Identify which cell holds the provided text, then report its [X, Y] central coordinate. 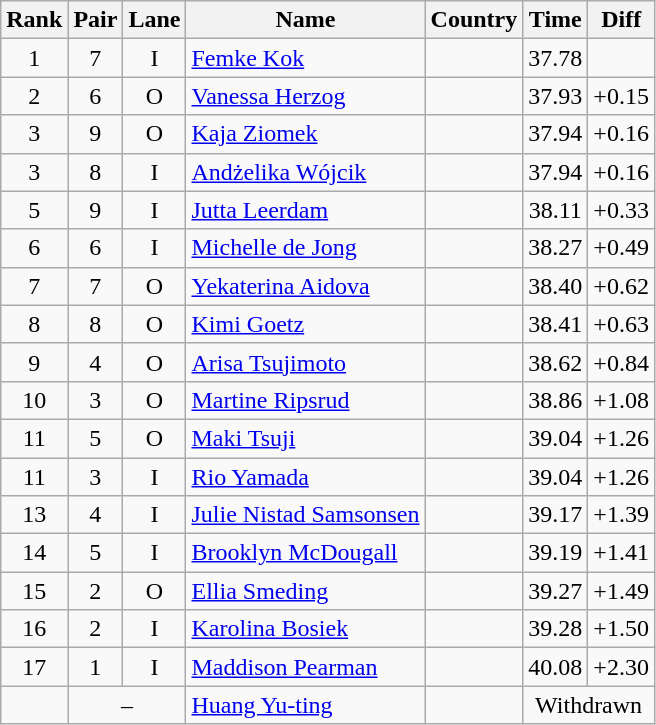
Martine Ripsrud [306, 400]
13 [34, 515]
37.78 [556, 58]
+0.33 [622, 210]
Rank [34, 20]
10 [34, 400]
Andżelika Wójcik [306, 172]
Diff [622, 20]
Vanessa Herzog [306, 96]
38.40 [556, 286]
+0.49 [622, 248]
Time [556, 20]
+0.15 [622, 96]
Lane [154, 20]
Michelle de Jong [306, 248]
39.17 [556, 515]
Yekaterina Aidova [306, 286]
Arisa Tsujimoto [306, 362]
Huang Yu-ting [306, 705]
Withdrawn [589, 705]
– [127, 705]
38.27 [556, 248]
37.93 [556, 96]
Kaja Ziomek [306, 134]
+0.62 [622, 286]
38.41 [556, 324]
+0.63 [622, 324]
+1.50 [622, 629]
Ellia Smeding [306, 591]
Pair [96, 20]
Kimi Goetz [306, 324]
39.19 [556, 553]
Karolina Bosiek [306, 629]
+1.39 [622, 515]
15 [34, 591]
+0.84 [622, 362]
+1.49 [622, 591]
Rio Yamada [306, 477]
38.62 [556, 362]
17 [34, 667]
+1.08 [622, 400]
Julie Nistad Samsonsen [306, 515]
16 [34, 629]
39.27 [556, 591]
Maki Tsuji [306, 438]
+1.41 [622, 553]
+2.30 [622, 667]
Femke Kok [306, 58]
14 [34, 553]
Maddison Pearman [306, 667]
38.86 [556, 400]
38.11 [556, 210]
Brooklyn McDougall [306, 553]
Jutta Leerdam [306, 210]
Name [306, 20]
39.28 [556, 629]
40.08 [556, 667]
Country [474, 20]
